Identify which cell holds the provided text, then report its (x, y) central coordinate. 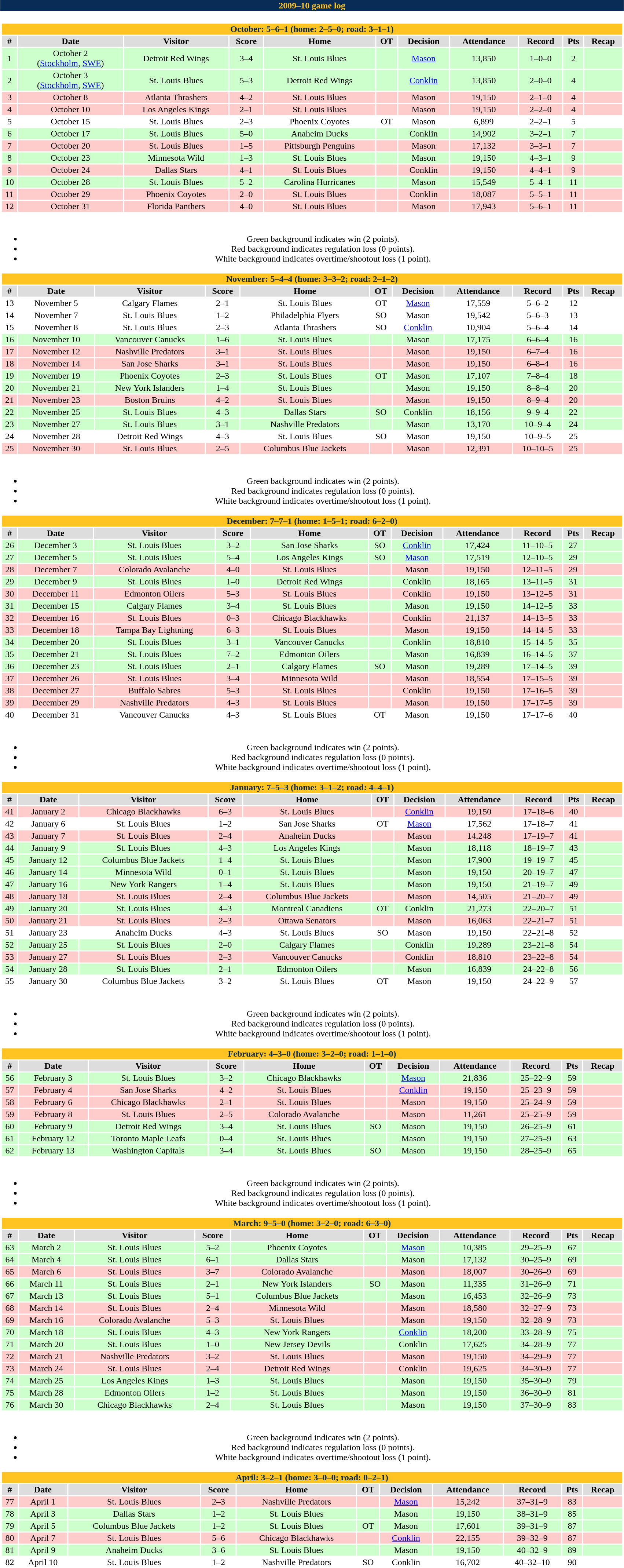
90 (572, 1562)
2–0–0 (540, 80)
March 18 (46, 1332)
76 (10, 1405)
2–2–1 (540, 121)
10–9–5 (538, 436)
17,943 (484, 207)
January: 7–5–3 (home: 3–1–2; road: 4–4–1) (312, 788)
March 6 (46, 1272)
December 29 (56, 703)
October 20 (70, 146)
70 (10, 1332)
5–4 (233, 557)
12–10–5 (537, 557)
Carolina Hurricanes (320, 182)
39–32–9 (532, 1538)
38 (10, 691)
5–5–1 (540, 194)
November 10 (56, 339)
15,242 (468, 1502)
5–0 (246, 134)
18,554 (477, 678)
18,156 (478, 412)
October 8 (70, 97)
March 4 (46, 1259)
14–13–5 (537, 618)
18–19–7 (538, 848)
39–31–9 (532, 1526)
1–6 (223, 339)
January 14 (48, 872)
December 9 (56, 581)
23 (10, 424)
January 7 (48, 836)
February 9 (53, 1127)
10–10–5 (538, 449)
20–19–7 (538, 872)
35–30–9 (536, 1381)
85 (572, 1514)
March 30 (46, 1405)
3–2–1 (540, 134)
Pittsburgh Penguins (320, 146)
New Jersey Devils (297, 1345)
72 (10, 1356)
36–30–9 (536, 1393)
2–1–0 (540, 97)
46 (10, 872)
October: 5–6–1 (home: 2–5–0; road: 3–1–1) (312, 29)
17,424 (477, 546)
November 21 (56, 388)
18,200 (475, 1332)
January 16 (48, 885)
March 13 (46, 1296)
64 (10, 1259)
34 (10, 642)
1–0–0 (540, 58)
17,625 (475, 1345)
March 21 (46, 1356)
4–1 (246, 170)
February 4 (53, 1090)
Tampa Bay Lightning (154, 630)
23–22–8 (538, 957)
17–18–6 (538, 812)
2–2–0 (540, 110)
December 7 (56, 570)
December 18 (56, 630)
15–14–5 (537, 642)
7–8–4 (538, 376)
December 26 (56, 678)
12,391 (478, 449)
January 20 (48, 909)
17,601 (468, 1526)
October 23 (70, 158)
January 18 (48, 896)
17–19–7 (538, 836)
30–26–9 (536, 1272)
6 (10, 134)
60 (10, 1127)
April 5 (43, 1526)
November 5 (56, 303)
17–14–5 (537, 667)
9–9–4 (538, 412)
October 3(Stockholm, SWE) (70, 80)
30–25–9 (536, 1259)
4–4–1 (540, 170)
40–32–9 (532, 1550)
October 15 (70, 121)
January 25 (48, 945)
15,549 (484, 182)
40–32–10 (532, 1562)
8–9–4 (538, 400)
21,137 (477, 618)
21 (10, 400)
21–20–7 (538, 896)
November 23 (56, 400)
78 (10, 1514)
11,261 (475, 1114)
17,900 (479, 860)
March 2 (46, 1248)
13–11–5 (537, 581)
82 (10, 1562)
58 (10, 1102)
33–28–9 (536, 1332)
10,904 (478, 328)
January 12 (48, 860)
December 5 (56, 557)
38–31–9 (532, 1514)
March 16 (46, 1320)
December 23 (56, 667)
December 31 (56, 715)
14,902 (484, 134)
22,155 (468, 1538)
January 2 (48, 812)
28 (10, 570)
February 12 (53, 1138)
8 (10, 158)
0–3 (233, 618)
December 3 (56, 546)
5–6–3 (538, 315)
18,580 (475, 1308)
6–1 (213, 1259)
January 9 (48, 848)
January 21 (48, 920)
Philadelphia Flyers (305, 315)
March 11 (46, 1284)
31–26–9 (536, 1284)
3–7 (213, 1272)
21,273 (479, 909)
December 11 (56, 594)
7–2 (233, 654)
34–30–9 (536, 1369)
Washington Capitals (148, 1151)
22–20–7 (538, 909)
17–15–5 (537, 678)
December: 7–7–1 (home: 1–5–1; road: 6–2–0) (312, 521)
26 (10, 546)
25–24–9 (536, 1102)
23–21–8 (538, 945)
21–19–7 (538, 885)
5–4–1 (540, 182)
16,063 (479, 920)
0–1 (225, 872)
April 1 (43, 1502)
Boston Bruins (150, 400)
March: 9–5–0 (home: 3–2–0; road: 6–3–0) (312, 1224)
March 25 (46, 1381)
October 2(Stockholm, SWE) (70, 58)
December 16 (56, 618)
18,007 (475, 1272)
17,519 (477, 557)
16–14–5 (537, 654)
34–28–9 (536, 1345)
April: 3–2–1 (home: 3–0–0; road: 0–2–1) (312, 1477)
April 3 (43, 1514)
17,562 (479, 824)
15 (10, 328)
November 25 (56, 412)
December 21 (56, 654)
5–6–1 (540, 207)
16,453 (475, 1296)
36 (10, 667)
5–6–2 (538, 303)
17–16–5 (537, 691)
17–17–6 (537, 715)
80 (10, 1538)
18,165 (477, 581)
5–6 (219, 1538)
Florida Panthers (176, 207)
29–25–9 (536, 1248)
November 8 (56, 328)
February 6 (53, 1102)
25–25–9 (536, 1114)
17–17–5 (537, 703)
0–4 (226, 1138)
November 28 (56, 436)
25–22–9 (536, 1078)
November 19 (56, 376)
53 (10, 957)
October 31 (70, 207)
32–27–9 (536, 1308)
6–6–4 (538, 339)
17,559 (478, 303)
October 28 (70, 182)
3–6 (219, 1550)
October 17 (70, 134)
62 (10, 1151)
2009–10 game log (312, 6)
March 24 (46, 1369)
8–8–4 (538, 388)
Montreal Canadiens (307, 909)
14,248 (479, 836)
28–25–9 (536, 1151)
44 (10, 848)
22–21–7 (538, 920)
37–30–9 (536, 1405)
17,175 (478, 339)
25–23–9 (536, 1090)
3–3–1 (540, 146)
12–11–5 (537, 570)
April 9 (43, 1550)
February 3 (53, 1078)
55 (10, 981)
27–25–9 (536, 1138)
10,385 (475, 1248)
Ottawa Senators (307, 920)
32–28–9 (536, 1320)
48 (10, 896)
19,625 (475, 1369)
November 7 (56, 315)
19–19–7 (538, 860)
3 (10, 97)
30 (10, 594)
Buffalo Sabres (154, 691)
January 27 (48, 957)
24–22–9 (538, 981)
13,170 (478, 424)
10–9–4 (538, 424)
October 29 (70, 194)
14–12–5 (537, 606)
18,118 (479, 848)
March 20 (46, 1345)
24–22–8 (538, 969)
26–25–9 (536, 1127)
19,542 (478, 315)
October 10 (70, 110)
October 24 (70, 170)
14,505 (479, 896)
6–7–4 (538, 352)
January 6 (48, 824)
5–1 (213, 1296)
January 30 (48, 981)
February 8 (53, 1114)
March 28 (46, 1393)
21,836 (475, 1078)
17,107 (478, 376)
22–21–8 (538, 933)
December 27 (56, 691)
37–31–9 (532, 1502)
18,087 (484, 194)
74 (10, 1381)
11,335 (475, 1284)
6–8–4 (538, 364)
December 20 (56, 642)
November 27 (56, 424)
10 (10, 182)
11–10–5 (537, 546)
March 14 (46, 1308)
April 7 (43, 1538)
66 (10, 1284)
Toronto Maple Leafs (148, 1138)
4–3–1 (540, 158)
November 12 (56, 352)
34–29–9 (536, 1356)
42 (10, 824)
April 10 (43, 1562)
November 30 (56, 449)
February: 4–3–0 (home: 3–2–0; road: 1–1–0) (312, 1054)
6,899 (484, 121)
13–12–5 (537, 594)
32–26–9 (536, 1296)
17–18–7 (538, 824)
November 14 (56, 364)
1–5 (246, 146)
January 28 (48, 969)
19 (10, 376)
November: 5–4–4 (home: 3–3–2; road: 2–1–2) (312, 279)
December 15 (56, 606)
January 23 (48, 933)
50 (10, 920)
68 (10, 1308)
32 (10, 618)
16,702 (468, 1562)
February 13 (53, 1151)
5–6–4 (538, 328)
17 (10, 352)
89 (572, 1550)
14–14–5 (537, 630)
1 (10, 58)
